Output the (x, y) coordinate of the center of the cell containing the given text.  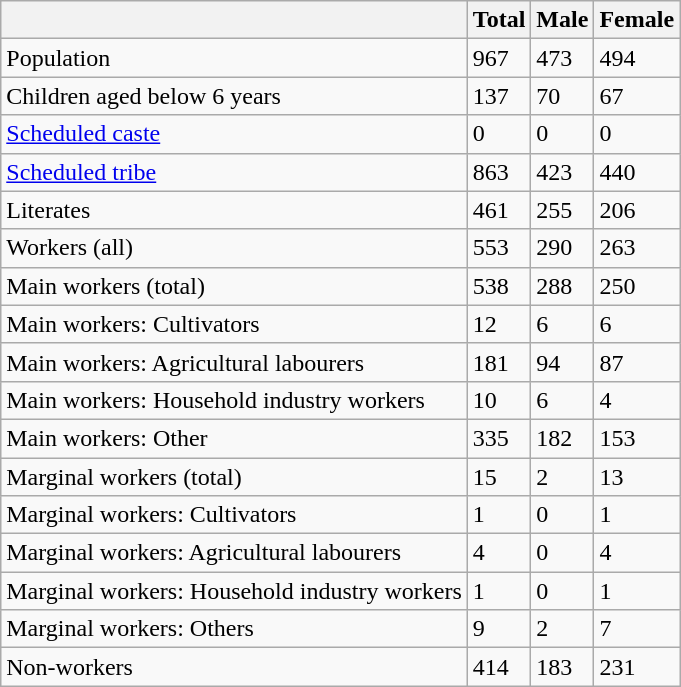
87 (637, 362)
Main workers (total) (234, 286)
137 (499, 96)
335 (499, 438)
290 (562, 248)
Children aged below 6 years (234, 96)
Workers (all) (234, 248)
967 (499, 58)
181 (499, 362)
Scheduled tribe (234, 172)
Marginal workers: Others (234, 629)
Marginal workers: Agricultural labourers (234, 553)
206 (637, 210)
461 (499, 210)
12 (499, 324)
Non-workers (234, 667)
250 (637, 286)
255 (562, 210)
Marginal workers: Household industry workers (234, 591)
423 (562, 172)
182 (562, 438)
553 (499, 248)
15 (499, 477)
7 (637, 629)
Main workers: Household industry workers (234, 400)
494 (637, 58)
538 (499, 286)
9 (499, 629)
153 (637, 438)
863 (499, 172)
94 (562, 362)
473 (562, 58)
414 (499, 667)
Male (562, 20)
183 (562, 667)
Female (637, 20)
263 (637, 248)
Marginal workers (total) (234, 477)
Total (499, 20)
70 (562, 96)
Marginal workers: Cultivators (234, 515)
10 (499, 400)
67 (637, 96)
440 (637, 172)
Population (234, 58)
288 (562, 286)
Main workers: Cultivators (234, 324)
Scheduled caste (234, 134)
13 (637, 477)
Main workers: Other (234, 438)
Literates (234, 210)
231 (637, 667)
Main workers: Agricultural labourers (234, 362)
